Identify which cell holds the provided text, then report its (x, y) central coordinate. 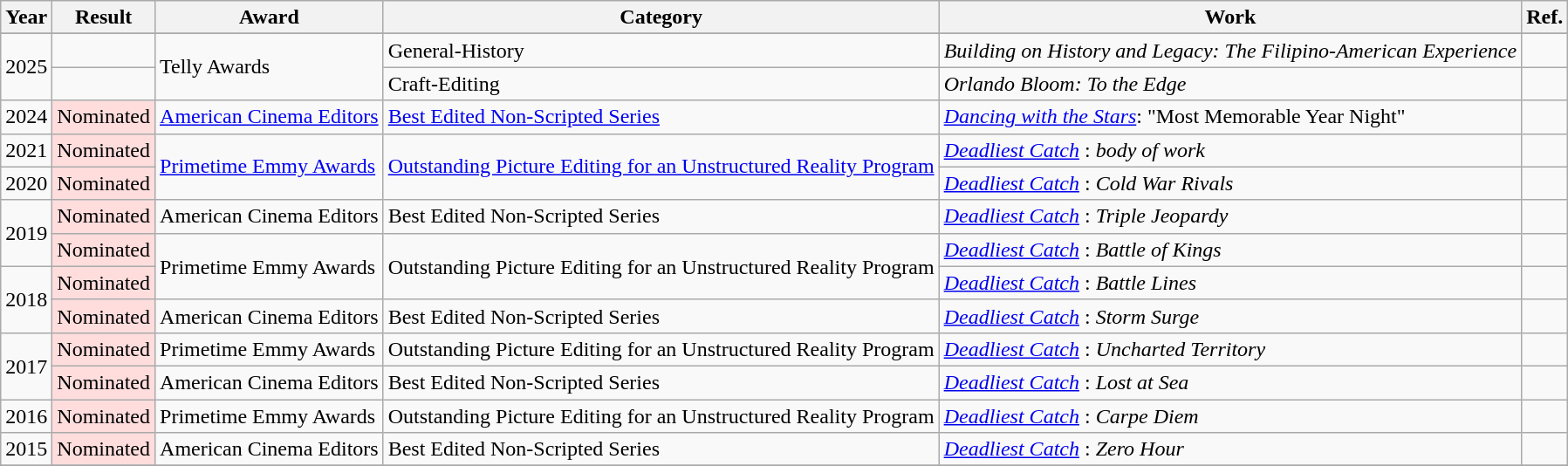
Deadliest Catch : Carpe Diem (1230, 416)
2020 (26, 183)
Year (26, 17)
Deadliest Catch : Storm Surge (1230, 316)
Craft-Editing (661, 84)
Deadliest Catch : Battle Lines (1230, 283)
2019 (26, 233)
Work (1230, 17)
Deadliest Catch : body of work (1230, 150)
Category (661, 17)
2021 (26, 150)
2024 (26, 117)
2017 (26, 366)
Building on History and Legacy: The Filipino-American Experience (1230, 51)
Deadliest Catch : Triple Jeopardy (1230, 216)
Orlando Bloom: To the Edge (1230, 84)
Award (270, 17)
Deadliest Catch : Uncharted Territory (1230, 349)
2015 (26, 449)
General-History (661, 51)
Deadliest Catch : Cold War Rivals (1230, 183)
Ref. (1544, 17)
Result (104, 17)
2016 (26, 416)
Telly Awards (270, 67)
Dancing with the Stars: "Most Memorable Year Night" (1230, 117)
Deadliest Catch : Zero Hour (1230, 449)
Deadliest Catch : Battle of Kings (1230, 250)
2025 (26, 67)
Deadliest Catch : Lost at Sea (1230, 382)
2018 (26, 299)
